Extract the (X, Y) coordinate from the center of the cell holding the provided text.  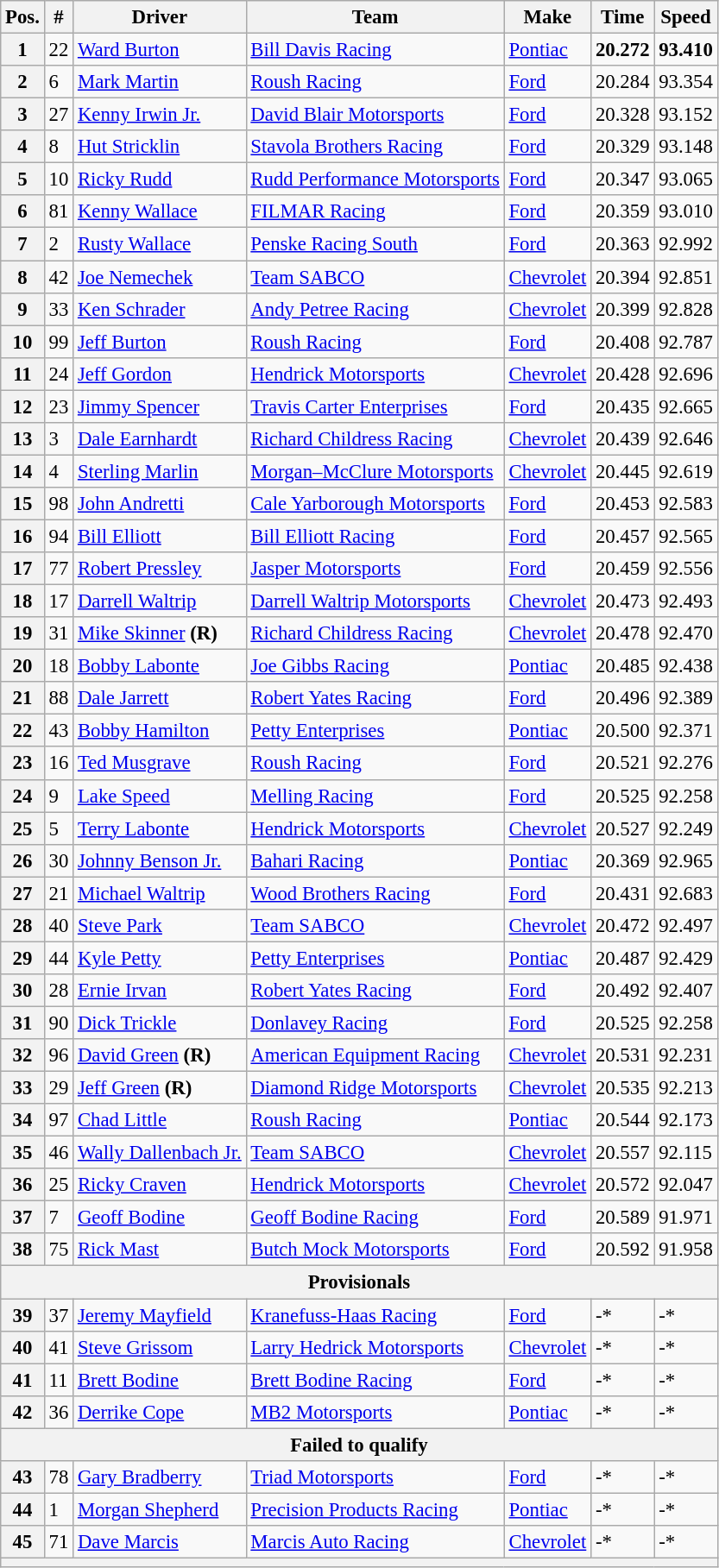
92.493 (685, 601)
92.407 (685, 991)
Morgan–McClure Motorsports (375, 471)
Robert Pressley (160, 569)
20 (22, 666)
46 (59, 1153)
Diamond Ridge Motorsports (375, 1088)
13 (22, 439)
20.329 (623, 147)
20.347 (623, 179)
Kyle Petty (160, 958)
Derrike Cope (160, 1412)
92.787 (685, 342)
15 (22, 504)
Driver (160, 17)
92.683 (685, 893)
92.497 (685, 926)
Rick Mast (160, 1250)
Andy Petree Racing (375, 309)
92.992 (685, 244)
Brett Bodine Racing (375, 1380)
Triad Motorsports (375, 1477)
20.394 (623, 277)
45 (22, 1542)
Provisionals (359, 1282)
20.589 (623, 1218)
75 (59, 1250)
20.453 (623, 504)
Michael Waltrip (160, 893)
93.354 (685, 82)
Bobby Labonte (160, 666)
Mike Skinner (R) (160, 633)
20.496 (623, 698)
Pos. (22, 17)
Dick Trickle (160, 1023)
Bobby Hamilton (160, 731)
92.583 (685, 504)
92.556 (685, 569)
# (59, 17)
Jeff Gordon (160, 374)
34 (22, 1120)
94 (59, 536)
26 (22, 860)
Ernie Irvan (160, 991)
92.213 (685, 1088)
78 (59, 1477)
20.457 (623, 536)
Dave Marcis (160, 1542)
20.478 (623, 633)
92.371 (685, 731)
92.646 (685, 439)
91.971 (685, 1218)
92.429 (685, 958)
MB2 Motorsports (375, 1412)
92.276 (685, 764)
Wood Brothers Racing (375, 893)
Hut Stricklin (160, 147)
Bahari Racing (375, 860)
20.431 (623, 893)
20.408 (623, 342)
93.152 (685, 115)
81 (59, 211)
20.527 (623, 828)
20.272 (623, 50)
Jeremy Mayfield (160, 1315)
20.363 (623, 244)
Joe Nemechek (160, 277)
Stavola Brothers Racing (375, 147)
20.472 (623, 926)
Melling Racing (375, 796)
92.173 (685, 1120)
Ken Schrader (160, 309)
92.851 (685, 277)
Butch Mock Motorsports (375, 1250)
Jasper Motorsports (375, 569)
Geoff Bodine (160, 1218)
20.439 (623, 439)
Failed to qualify (359, 1445)
88 (59, 698)
Time (623, 17)
32 (22, 1055)
Darrell Waltrip (160, 601)
20.428 (623, 374)
Terry Labonte (160, 828)
Ward Burton (160, 50)
Brett Bodine (160, 1380)
Steve Park (160, 926)
John Andretti (160, 504)
Kranefuss-Haas Racing (375, 1315)
Dale Jarrett (160, 698)
Geoff Bodine Racing (375, 1218)
Steve Grissom (160, 1347)
20.521 (623, 764)
20.359 (623, 211)
Team (375, 17)
Sterling Marlin (160, 471)
Darrell Waltrip Motorsports (375, 601)
Speed (685, 17)
92.249 (685, 828)
Jeff Burton (160, 342)
93.148 (685, 147)
Cale Yarborough Motorsports (375, 504)
Mark Martin (160, 82)
FILMAR Racing (375, 211)
20.369 (623, 860)
Jeff Green (R) (160, 1088)
Kenny Irwin Jr. (160, 115)
American Equipment Racing (375, 1055)
39 (22, 1315)
92.470 (685, 633)
99 (59, 342)
Precision Products Racing (375, 1509)
71 (59, 1542)
20.535 (623, 1088)
David Green (R) (160, 1055)
20.399 (623, 309)
Jimmy Spencer (160, 406)
92.389 (685, 698)
92.565 (685, 536)
20.435 (623, 406)
Ricky Craven (160, 1185)
Johnny Benson Jr. (160, 860)
20.572 (623, 1185)
20.473 (623, 601)
Lake Speed (160, 796)
92.665 (685, 406)
Ricky Rudd (160, 179)
20.557 (623, 1153)
20.284 (623, 82)
David Blair Motorsports (375, 115)
35 (22, 1153)
20.445 (623, 471)
92.828 (685, 309)
Dale Earnhardt (160, 439)
93.410 (685, 50)
Bill Elliott (160, 536)
14 (22, 471)
20.492 (623, 991)
Penske Racing South (375, 244)
92.231 (685, 1055)
20.485 (623, 666)
20.459 (623, 569)
Marcis Auto Racing (375, 1542)
Bill Davis Racing (375, 50)
Bill Elliott Racing (375, 536)
98 (59, 504)
92.047 (685, 1185)
20.500 (623, 731)
77 (59, 569)
Larry Hedrick Motorsports (375, 1347)
Ted Musgrave (160, 764)
Rudd Performance Motorsports (375, 179)
12 (22, 406)
93.010 (685, 211)
20.544 (623, 1120)
19 (22, 633)
20.328 (623, 115)
Gary Bradberry (160, 1477)
Make (547, 17)
97 (59, 1120)
Donlavey Racing (375, 1023)
92.438 (685, 666)
92.619 (685, 471)
92.696 (685, 374)
91.958 (685, 1250)
Joe Gibbs Racing (375, 666)
92.115 (685, 1153)
96 (59, 1055)
Chad Little (160, 1120)
Wally Dallenbach Jr. (160, 1153)
20.531 (623, 1055)
Rusty Wallace (160, 244)
93.065 (685, 179)
20.592 (623, 1250)
20.487 (623, 958)
Morgan Shepherd (160, 1509)
Travis Carter Enterprises (375, 406)
92.965 (685, 860)
90 (59, 1023)
38 (22, 1250)
Kenny Wallace (160, 211)
